Return (x, y) of the center of cell containing provided text 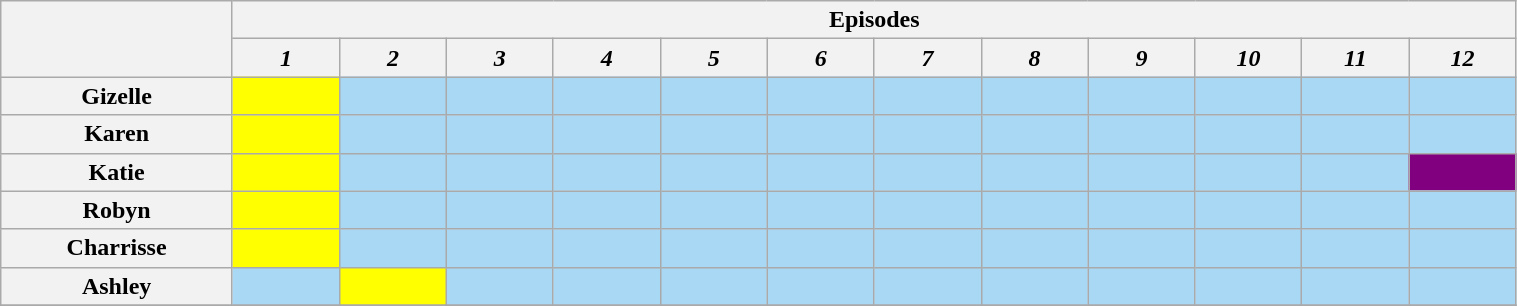
11 (1356, 58)
7 (928, 58)
5 (714, 58)
9 (1142, 58)
Karen (117, 134)
Ashley (117, 286)
8 (1034, 58)
12 (1462, 58)
1 (286, 58)
Charrisse (117, 248)
6 (820, 58)
3 (500, 58)
4 (606, 58)
Episodes (874, 20)
Robyn (117, 210)
10 (1248, 58)
Gizelle (117, 96)
2 (392, 58)
Katie (117, 172)
